Find where the given text appears and provide that cell's center as [x, y] coordinate. 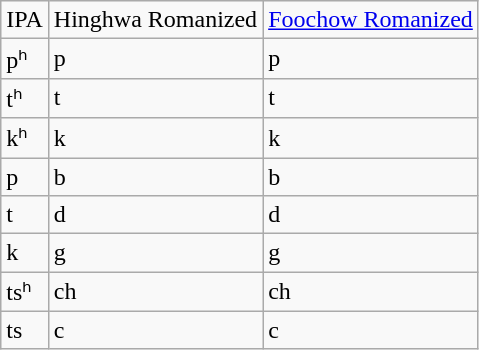
kʰ [25, 138]
tsʰ [25, 292]
Hinghwa Romanized [155, 20]
pʰ [25, 59]
Foochow Romanized [371, 20]
tʰ [25, 98]
ts [25, 330]
IPA [25, 20]
